From the cell containing the given text, extract its center point as (x, y) coordinate. 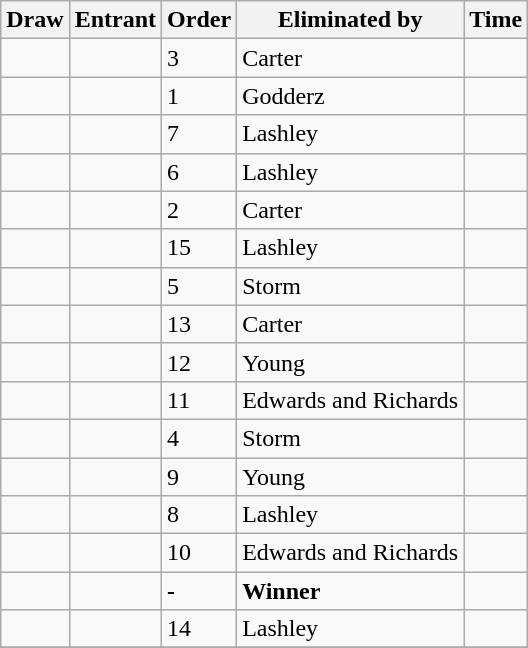
4 (200, 438)
Godderz (350, 96)
9 (200, 477)
14 (200, 629)
Draw (35, 20)
Entrant (115, 20)
Winner (350, 591)
12 (200, 362)
7 (200, 134)
11 (200, 400)
- (200, 591)
2 (200, 210)
Order (200, 20)
13 (200, 324)
6 (200, 172)
3 (200, 58)
Eliminated by (350, 20)
15 (200, 248)
5 (200, 286)
10 (200, 553)
Time (496, 20)
8 (200, 515)
1 (200, 96)
